For the text-containing cell, return its midpoint in (X, Y) coordinate format. 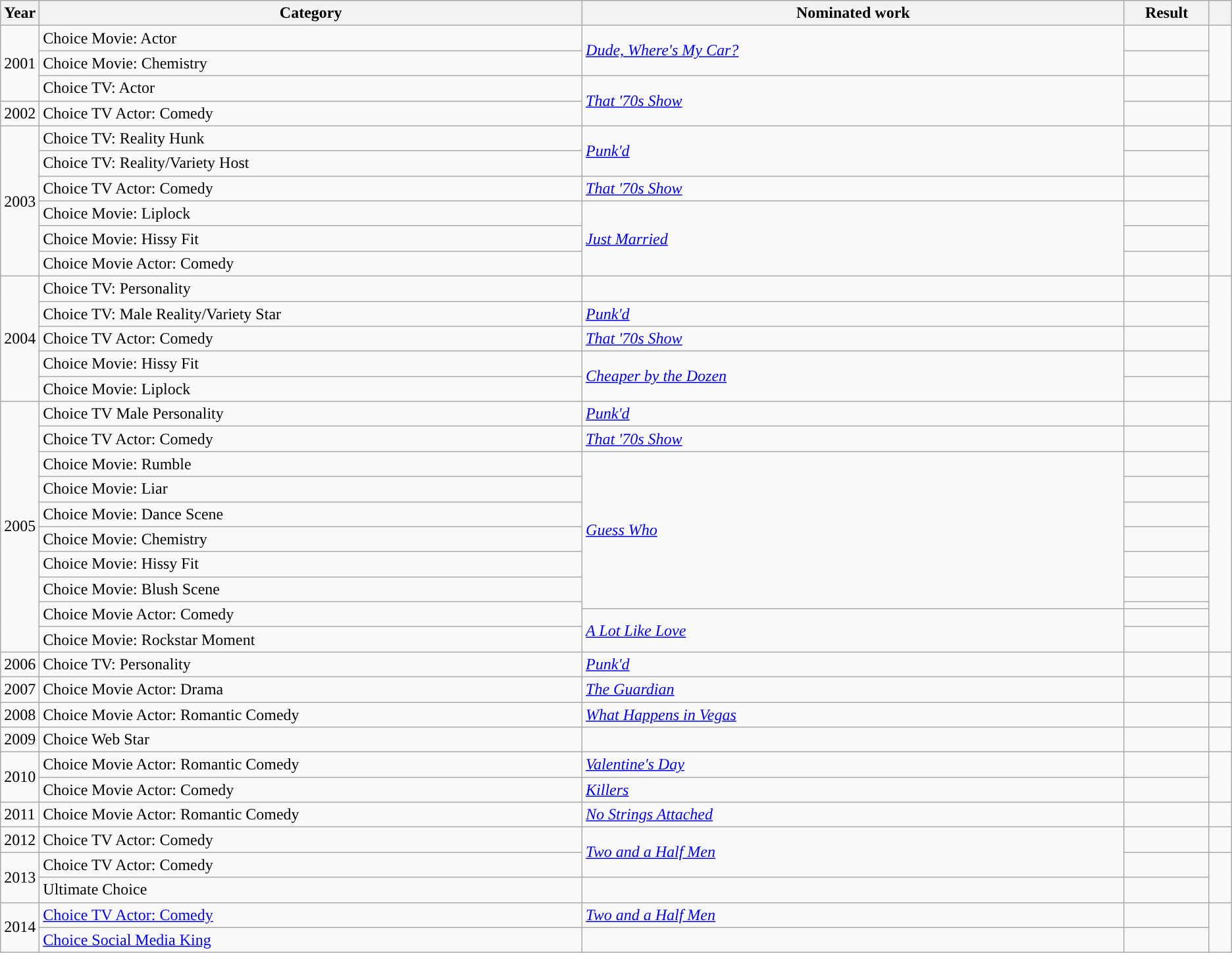
A Lot Like Love (854, 631)
2012 (20, 840)
2014 (20, 927)
Choice Web Star (311, 740)
Valentine's Day (854, 765)
Choice Social Media King (311, 940)
Choice Movie: Dance Scene (311, 514)
2006 (20, 664)
Choice Movie: Rumble (311, 464)
Choice TV: Reality Hunk (311, 138)
Choice TV: Reality/Variety Host (311, 163)
Dude, Where's My Car? (854, 51)
Choice Movie Actor: Drama (311, 689)
Cheaper by the Dozen (854, 376)
Choice Movie: Actor (311, 38)
Choice TV: Male Reality/Variety Star (311, 314)
What Happens in Vegas (854, 714)
Category (311, 13)
2001 (20, 63)
Choice Movie: Rockstar Moment (311, 639)
Result (1166, 13)
Choice TV: Actor (311, 88)
Nominated work (854, 13)
2009 (20, 740)
Choice TV Male Personality (311, 414)
2008 (20, 714)
Just Married (854, 238)
No Strings Attached (854, 815)
2002 (20, 113)
2004 (20, 338)
2010 (20, 777)
2003 (20, 201)
Choice Movie: Liar (311, 489)
Guess Who (854, 530)
2007 (20, 689)
2013 (20, 877)
2011 (20, 815)
The Guardian (854, 689)
Ultimate Choice (311, 890)
Choice Movie: Blush Scene (311, 589)
Killers (854, 790)
2005 (20, 527)
Year (20, 13)
